From the cell containing the given text, extract its center point as (X, Y) coordinate. 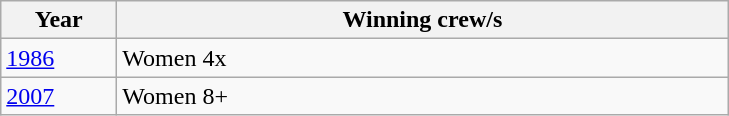
Women 8+ (422, 96)
Women 4x (422, 58)
Winning crew/s (422, 20)
Year (59, 20)
1986 (59, 58)
2007 (59, 96)
